Pinpoint the cell where the given text exists, returning its [x, y] midpoint coordinate. 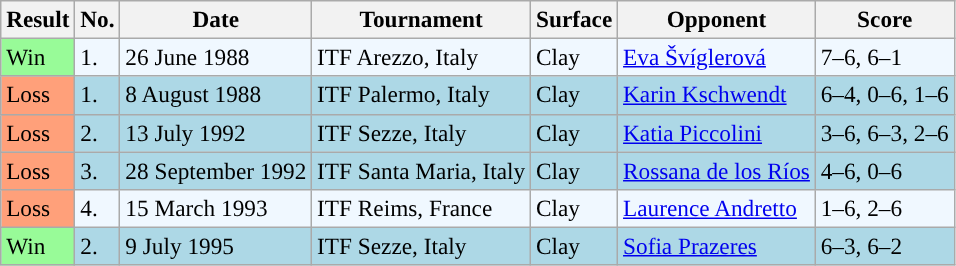
3–6, 6–3, 2–6 [884, 133]
Tournament [422, 19]
No. [98, 19]
ITF Reims, France [422, 208]
Karin Kschwendt [717, 95]
ITF Santa Maria, Italy [422, 170]
Sofia Prazeres [717, 246]
4. [98, 208]
ITF Arezzo, Italy [422, 57]
6–4, 0–6, 1–6 [884, 95]
3. [98, 170]
Eva Švíglerová [717, 57]
15 March 1993 [216, 208]
Score [884, 19]
6–3, 6–2 [884, 246]
9 July 1995 [216, 246]
Surface [574, 19]
28 September 1992 [216, 170]
26 June 1988 [216, 57]
Katia Piccolini [717, 133]
Result [38, 19]
8 August 1988 [216, 95]
Laurence Andretto [717, 208]
Date [216, 19]
Rossana de los Ríos [717, 170]
7–6, 6–1 [884, 57]
1–6, 2–6 [884, 208]
4–6, 0–6 [884, 170]
ITF Palermo, Italy [422, 95]
Opponent [717, 19]
13 July 1992 [216, 133]
